Determine the [x, y] coordinate at the center of the cell enclosing the given text.  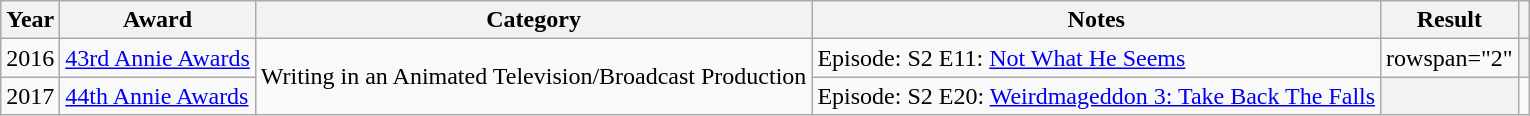
Category [534, 20]
Notes [1096, 20]
Episode: S2 E20: Weirdmageddon 3: Take Back The Falls [1096, 96]
rowspan="2" [1450, 58]
Writing in an Animated Television/Broadcast Production [534, 77]
Award [158, 20]
43rd Annie Awards [158, 58]
Result [1450, 20]
Year [30, 20]
2016 [30, 58]
2017 [30, 96]
Episode: S2 E11: Not What He Seems [1096, 58]
44th Annie Awards [158, 96]
